Return the (X, Y) coordinate for the center point of the cell that contains the specified text.  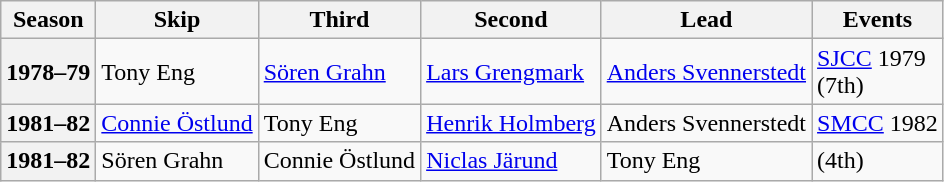
SMCC 1982 (878, 123)
Lead (706, 20)
Skip (177, 20)
Third (339, 20)
1978–79 (48, 72)
Events (878, 20)
Lars Grengmark (512, 72)
Niclas Järund (512, 161)
(4th) (878, 161)
SJCC 1979 (7th) (878, 72)
Second (512, 20)
Season (48, 20)
Henrik Holmberg (512, 123)
